Provide the [X, Y] coordinate of the cell's center where the given text is located.  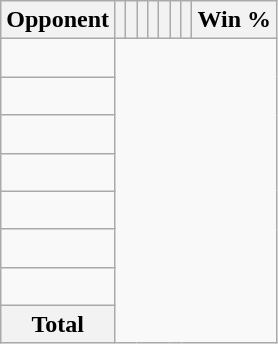
Win % [234, 20]
Opponent [58, 20]
Total [58, 324]
